Scan for the cell matching the given text and deliver its [X, Y] coordinate at center. 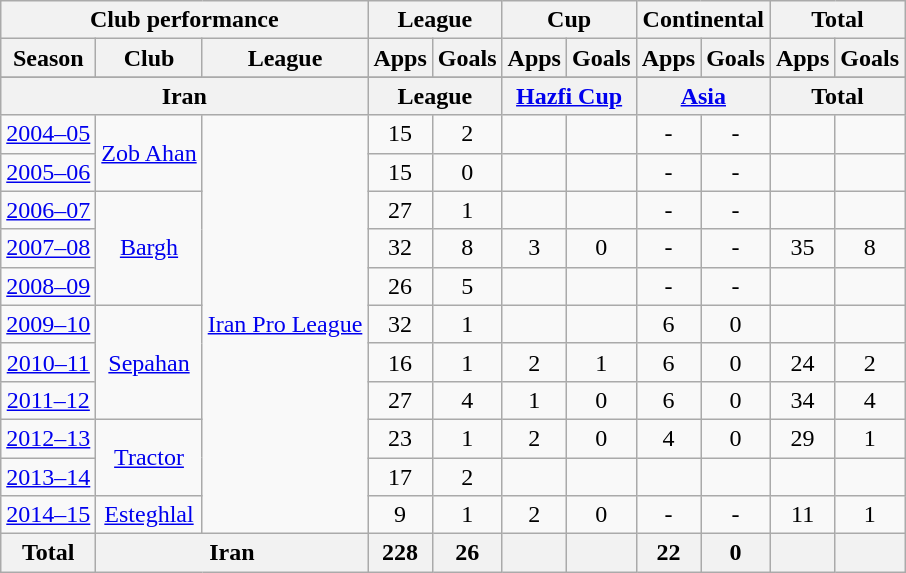
2014–15 [48, 515]
3 [534, 248]
22 [668, 553]
2011–12 [48, 400]
Tractor [149, 457]
Season [48, 58]
Club [149, 58]
228 [400, 553]
2012–13 [48, 438]
11 [802, 515]
2008–09 [48, 286]
Cup [569, 20]
Asia [703, 96]
2009–10 [48, 324]
2007–08 [48, 248]
Esteghlal [149, 515]
Iran Pro League [285, 324]
2004–05 [48, 134]
Hazfi Cup [569, 96]
Club performance [184, 20]
34 [802, 400]
Zob Ahan [149, 153]
2005–06 [48, 172]
2013–14 [48, 477]
24 [802, 362]
Bargh [149, 248]
2010–11 [48, 362]
5 [467, 286]
17 [400, 477]
35 [802, 248]
16 [400, 362]
Continental [703, 20]
9 [400, 515]
Sepahan [149, 362]
23 [400, 438]
29 [802, 438]
2006–07 [48, 210]
